From the cell containing the given text, extract its center point as (x, y) coordinate. 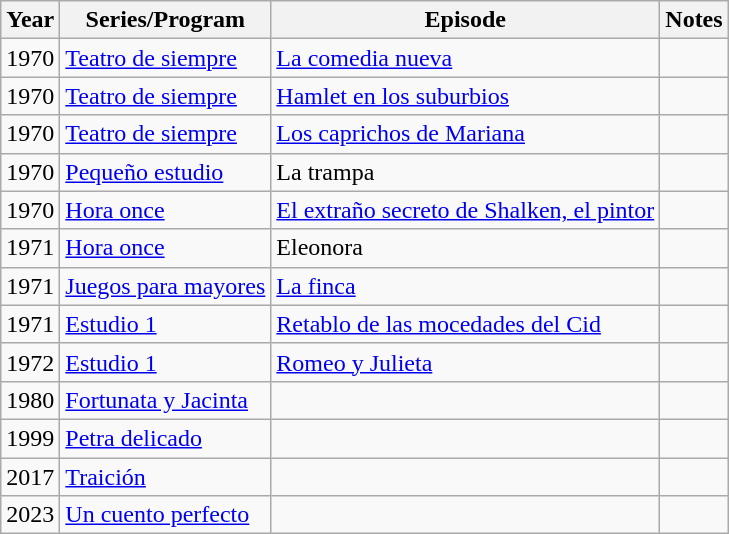
Fortunata y Jacinta (166, 400)
Episode (466, 20)
Year (30, 20)
Un cuento perfecto (166, 515)
La comedia nueva (466, 58)
2023 (30, 515)
Juegos para mayores (166, 286)
Eleonora (466, 248)
Series/Program (166, 20)
2017 (30, 477)
Retablo de las mocedades del Cid (466, 324)
El extraño secreto de Shalken, el pintor (466, 210)
Notes (694, 20)
1999 (30, 438)
Traición (166, 477)
Petra delicado (166, 438)
1972 (30, 362)
1980 (30, 400)
Los caprichos de Mariana (466, 134)
Hamlet en los suburbios (466, 96)
La trampa (466, 172)
Romeo y Julieta (466, 362)
La finca (466, 286)
Pequeño estudio (166, 172)
